Pinpoint the cell where the given text exists, returning its (X, Y) midpoint coordinate. 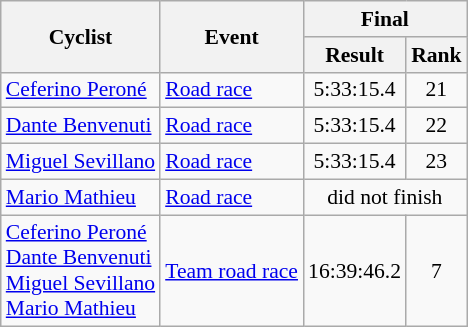
Dante Benvenuti (80, 126)
did not finish (385, 197)
21 (436, 90)
Miguel Sevillano (80, 162)
Ceferino Peroné Dante Benvenuti Miguel Sevillano Mario Mathieu (80, 271)
23 (436, 162)
Cyclist (80, 36)
Team road race (232, 271)
Result (354, 55)
Ceferino Peroné (80, 90)
16:39:46.2 (354, 271)
Mario Mathieu (80, 197)
7 (436, 271)
Rank (436, 55)
Final (385, 19)
22 (436, 126)
Event (232, 36)
